Detect which cell encompasses the target text, then output its (x, y) center coordinate. 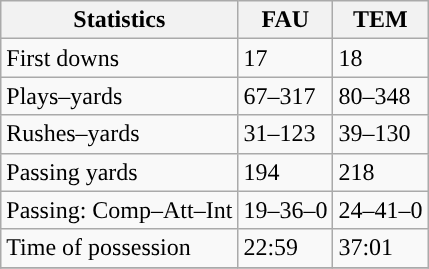
FAU (286, 20)
Plays–yards (120, 96)
First downs (120, 58)
80–348 (380, 96)
19–36–0 (286, 210)
194 (286, 172)
Rushes–yards (120, 134)
17 (286, 58)
67–317 (286, 96)
Passing yards (120, 172)
39–130 (380, 134)
218 (380, 172)
31–123 (286, 134)
TEM (380, 20)
18 (380, 58)
37:01 (380, 248)
Passing: Comp–Att–Int (120, 210)
24–41–0 (380, 210)
Statistics (120, 20)
Time of possession (120, 248)
22:59 (286, 248)
